Extract the (X, Y) coordinate from the center of the cell holding the provided text.  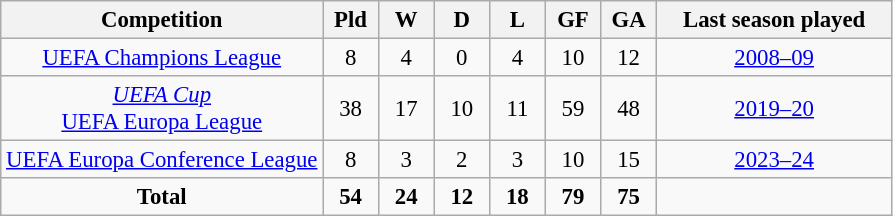
Pld (351, 20)
W (406, 20)
GA (629, 20)
Total (162, 197)
59 (573, 108)
D (462, 20)
L (518, 20)
54 (351, 197)
48 (629, 108)
2008–09 (774, 58)
2 (462, 160)
2019–20 (774, 108)
38 (351, 108)
2023–24 (774, 160)
11 (518, 108)
0 (462, 58)
75 (629, 197)
GF (573, 20)
18 (518, 197)
17 (406, 108)
Competition (162, 20)
UEFA Cup UEFA Europa League (162, 108)
79 (573, 197)
UEFA Europa Conference League (162, 160)
24 (406, 197)
UEFA Champions League (162, 58)
15 (629, 160)
Last season played (774, 20)
